Extract the [X, Y] coordinate from the center of the cell holding the provided text.  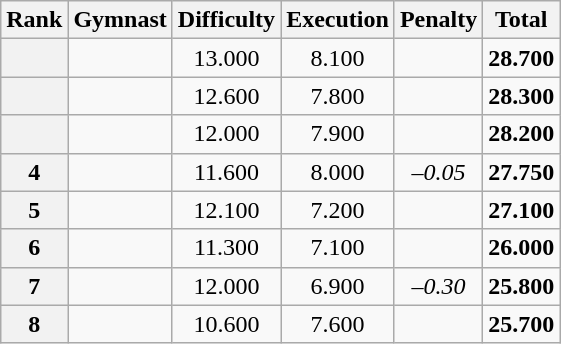
–0.30 [438, 286]
8.000 [338, 172]
–0.05 [438, 172]
7.600 [338, 324]
6 [34, 248]
11.300 [226, 248]
4 [34, 172]
27.100 [522, 210]
12.600 [226, 96]
Difficulty [226, 20]
6.900 [338, 286]
25.800 [522, 286]
8.100 [338, 58]
28.300 [522, 96]
Rank [34, 20]
Total [522, 20]
26.000 [522, 248]
12.100 [226, 210]
Execution [338, 20]
28.700 [522, 58]
7.200 [338, 210]
7.100 [338, 248]
7.800 [338, 96]
5 [34, 210]
7 [34, 286]
Gymnast [120, 20]
10.600 [226, 324]
Penalty [438, 20]
7.900 [338, 134]
8 [34, 324]
27.750 [522, 172]
25.700 [522, 324]
28.200 [522, 134]
13.000 [226, 58]
11.600 [226, 172]
